Scan for the cell matching the given text and deliver its [x, y] coordinate at center. 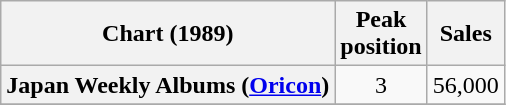
Sales [466, 34]
Peakposition [381, 34]
Chart (1989) [168, 34]
Japan Weekly Albums (Oricon) [168, 85]
3 [381, 85]
56,000 [466, 85]
